Extract the (X, Y) coordinate from the center of the cell holding the provided text.  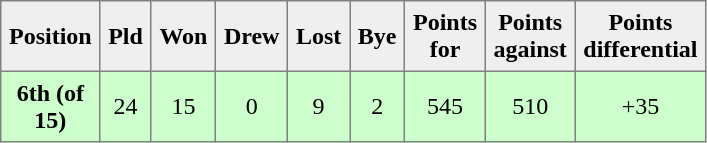
15 (184, 106)
Lost (319, 36)
+35 (640, 106)
510 (530, 106)
24 (126, 106)
Points for (446, 36)
Bye (378, 36)
6th (of 15) (50, 106)
Points differential (640, 36)
9 (319, 106)
Won (184, 36)
Points against (530, 36)
Pld (126, 36)
Position (50, 36)
Drew (252, 36)
545 (446, 106)
0 (252, 106)
2 (378, 106)
